Output the [x, y] coordinate of the center of the cell containing the given text.  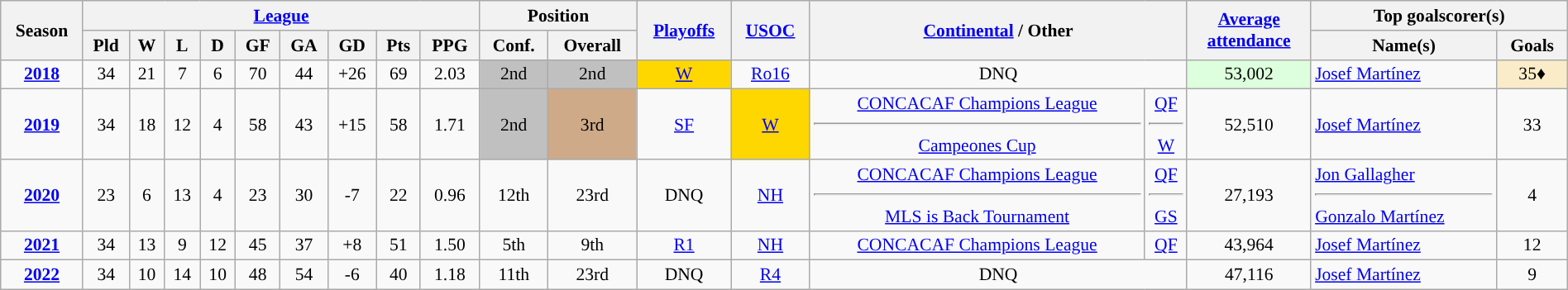
Name(s) [1404, 45]
27,193 [1249, 196]
League [281, 16]
GF [258, 45]
GD [352, 45]
Conf. [514, 45]
11th [514, 275]
54 [304, 275]
Playoffs [684, 30]
52,510 [1249, 125]
L [182, 45]
CONCACAF Champions LeagueCampeones Cup [978, 125]
14 [182, 275]
Pld [106, 45]
35♦ [1532, 74]
D [218, 45]
PPG [450, 45]
Season [42, 30]
QFW [1166, 125]
0.96 [450, 196]
USOC [771, 30]
2021 [42, 245]
Overall [592, 45]
+26 [352, 74]
69 [399, 74]
37 [304, 245]
2019 [42, 125]
30 [304, 196]
+8 [352, 245]
CONCACAF Champions LeagueMLS is Back Tournament [978, 196]
7 [182, 74]
1.71 [450, 125]
CONCACAF Champions League [978, 245]
QF [1166, 245]
44 [304, 74]
+15 [352, 125]
R1 [684, 245]
40 [399, 275]
43 [304, 125]
9th [592, 245]
51 [399, 245]
21 [147, 74]
Average attendance [1249, 30]
Pts [399, 45]
-7 [352, 196]
12th [514, 196]
Ro16 [771, 74]
47,116 [1249, 275]
22 [399, 196]
43,964 [1249, 245]
R4 [771, 275]
18 [147, 125]
33 [1532, 125]
Top goalscorer(s) [1439, 16]
Continental / Other [999, 30]
Jon Gallagher Gonzalo Martínez [1404, 196]
SF [684, 125]
Position [558, 16]
2018 [42, 74]
-6 [352, 275]
45 [258, 245]
Goals [1532, 45]
1.18 [450, 275]
2.03 [450, 74]
GA [304, 45]
70 [258, 74]
53,002 [1249, 74]
1.50 [450, 245]
2022 [42, 275]
QFGS [1166, 196]
48 [258, 275]
3rd [592, 125]
5th [514, 245]
2020 [42, 196]
